Capture the cell that displays the provided text and extract its (X, Y) central coordinate. 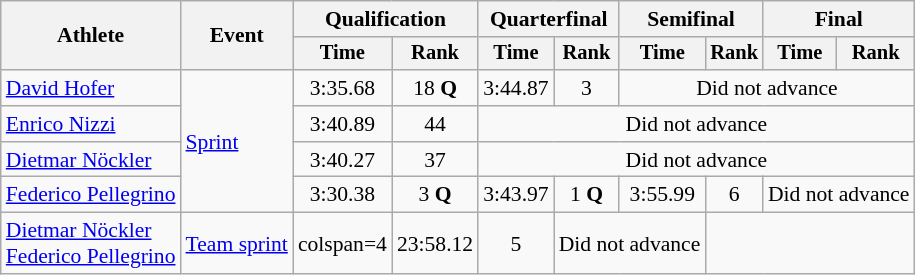
David Hofer (91, 88)
1 Q (587, 195)
6 (734, 195)
3:44.87 (516, 88)
3 (587, 88)
Enrico Nizzi (91, 124)
5 (516, 244)
3:35.68 (342, 88)
3:40.89 (342, 124)
colspan=4 (342, 244)
Dietmar NöcklerFederico Pellegrino (91, 244)
Final (839, 19)
Athlete (91, 36)
Team sprint (237, 244)
23:58.12 (435, 244)
3:43.97 (516, 195)
Federico Pellegrino (91, 195)
3:30.38 (342, 195)
Dietmar Nöckler (91, 160)
3:40.27 (342, 160)
3:55.99 (662, 195)
37 (435, 160)
Event (237, 36)
Sprint (237, 141)
3 Q (435, 195)
Semifinal (691, 19)
Qualification (386, 19)
Quarterfinal (548, 19)
18 Q (435, 88)
44 (435, 124)
